Detect which cell encompasses the target text, then output its [x, y] center coordinate. 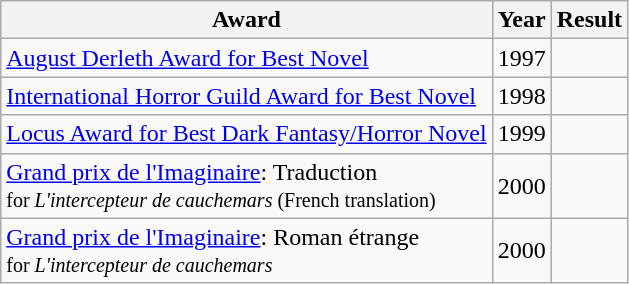
August Derleth Award for Best Novel [246, 58]
Grand prix de l'Imaginaire: Traductionfor L'intercepteur de cauchemars (French translation) [246, 186]
Locus Award for Best Dark Fantasy/Horror Novel [246, 134]
Grand prix de l'Imaginaire: Roman étrangefor L'intercepteur de cauchemars [246, 250]
International Horror Guild Award for Best Novel [246, 96]
1997 [522, 58]
1998 [522, 96]
Year [522, 20]
Result [589, 20]
1999 [522, 134]
Award [246, 20]
